Provide the [X, Y] coordinate of the cell's center where the given text is located.  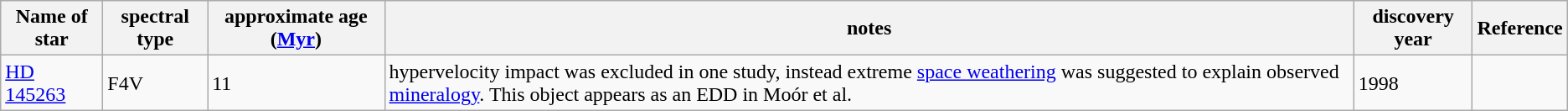
discovery year [1413, 29]
notes [869, 29]
spectral type [156, 29]
11 [297, 82]
HD 145263 [52, 82]
approximate age (Myr) [297, 29]
Name of star [52, 29]
F4V [156, 82]
1998 [1413, 82]
Reference [1519, 29]
